Return the [X, Y] coordinate for the center point of the cell that contains the specified text.  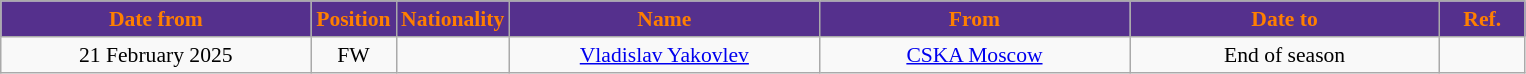
Position [354, 19]
Date to [1285, 19]
CSKA Moscow [974, 55]
FW [354, 55]
Nationality [452, 19]
End of season [1285, 55]
Name [664, 19]
From [974, 19]
21 February 2025 [156, 55]
Date from [156, 19]
Ref. [1482, 19]
Vladislav Yakovlev [664, 55]
